Detect which cell encompasses the target text, then output its [x, y] center coordinate. 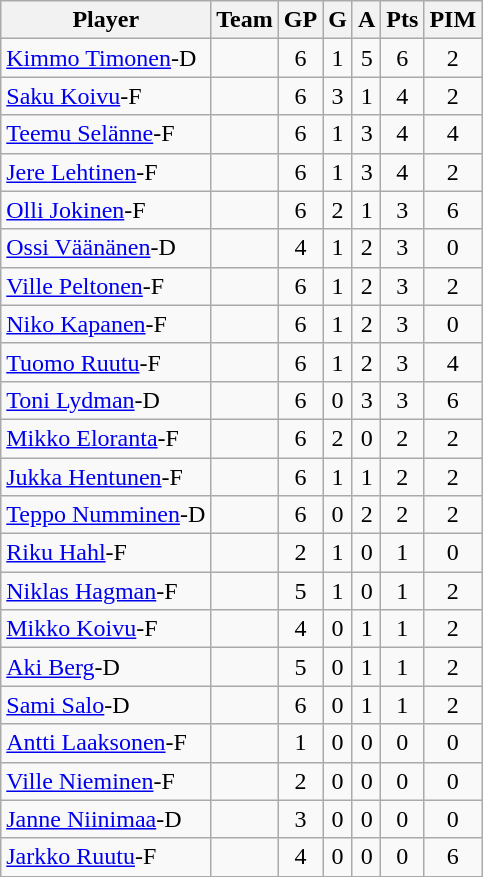
Kimmo Timonen-D [106, 58]
Niklas Hagman-F [106, 591]
Ville Nieminen-F [106, 781]
Ville Peltonen-F [106, 286]
Ossi Väänänen-D [106, 248]
Toni Lydman-D [106, 400]
A [366, 20]
Jere Lehtinen-F [106, 172]
Teemu Selänne-F [106, 134]
Teppo Numminen-D [106, 515]
Saku Koivu-F [106, 96]
Team [245, 20]
Tuomo Ruutu-F [106, 362]
Olli Jokinen-F [106, 210]
Player [106, 20]
Aki Berg-D [106, 667]
Pts [402, 20]
Riku Hahl-F [106, 553]
Antti Laaksonen-F [106, 743]
Jukka Hentunen-F [106, 477]
Jarkko Ruutu-F [106, 857]
Mikko Eloranta-F [106, 438]
PIM [453, 20]
GP [300, 20]
Mikko Koivu-F [106, 629]
Janne Niinimaa-D [106, 819]
G [338, 20]
Sami Salo-D [106, 705]
Niko Kapanen-F [106, 324]
